Locate the cell with the specified text and output its (X, Y) center coordinate. 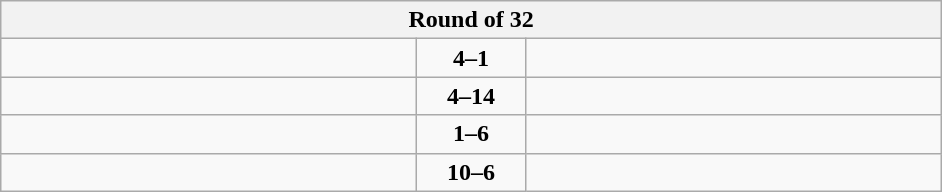
4–14 (472, 96)
Round of 32 (472, 20)
4–1 (472, 58)
10–6 (472, 172)
1–6 (472, 134)
